From the cell containing the given text, extract its center point as [X, Y] coordinate. 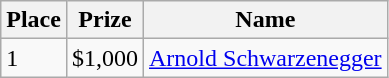
Arnold Schwarzenegger [266, 58]
1 [34, 58]
$1,000 [104, 58]
Name [266, 20]
Prize [104, 20]
Place [34, 20]
